Provide the (X, Y) coordinate of the cell's center where the given text is located.  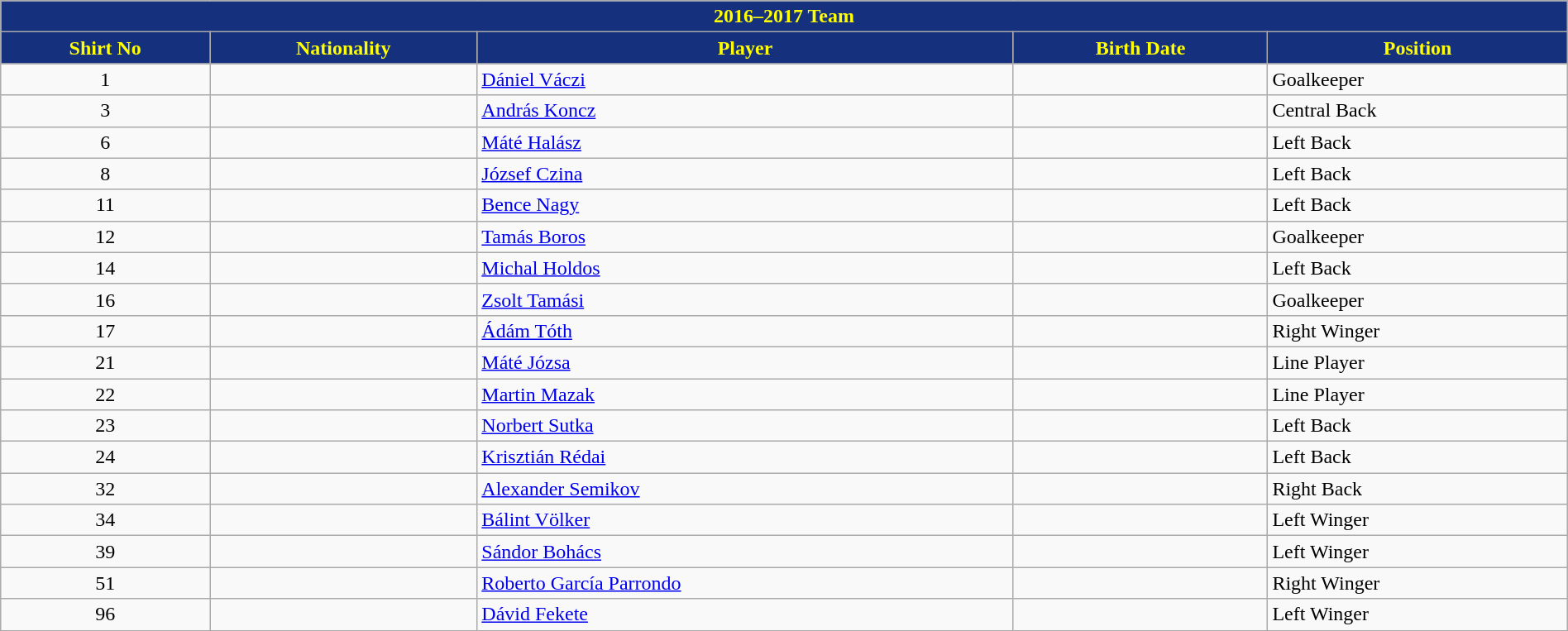
Player (745, 48)
József Czina (745, 174)
Ádám Tóth (745, 331)
14 (106, 268)
2016–2017 Team (784, 17)
Position (1417, 48)
6 (106, 142)
Dávid Fekete (745, 614)
1 (106, 79)
Krisztián Rédai (745, 457)
32 (106, 489)
Roberto García Parrondo (745, 583)
17 (106, 331)
34 (106, 520)
24 (106, 457)
Nationality (344, 48)
Sándor Bohács (745, 552)
Right Back (1417, 489)
Alexander Semikov (745, 489)
11 (106, 205)
Birth Date (1140, 48)
21 (106, 362)
96 (106, 614)
Norbert Sutka (745, 426)
16 (106, 299)
Dániel Váczi (745, 79)
Central Back (1417, 111)
Máté Halász (745, 142)
Michal Holdos (745, 268)
12 (106, 237)
Zsolt Tamási (745, 299)
22 (106, 394)
Tamás Boros (745, 237)
Bence Nagy (745, 205)
Martin Mazak (745, 394)
23 (106, 426)
András Koncz (745, 111)
8 (106, 174)
51 (106, 583)
39 (106, 552)
3 (106, 111)
Bálint Völker (745, 520)
Shirt No (106, 48)
Máté Józsa (745, 362)
